Find where the given text appears and provide that cell's center as (X, Y) coordinate. 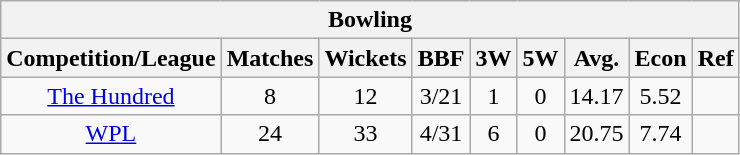
Avg. (596, 58)
8 (270, 96)
Econ (660, 58)
6 (494, 134)
The Hundred (111, 96)
3W (494, 58)
Wickets (366, 58)
Matches (270, 58)
5.52 (660, 96)
3/21 (441, 96)
Bowling (370, 20)
Competition/League (111, 58)
12 (366, 96)
24 (270, 134)
4/31 (441, 134)
14.17 (596, 96)
WPL (111, 134)
20.75 (596, 134)
7.74 (660, 134)
BBF (441, 58)
1 (494, 96)
Ref (716, 58)
33 (366, 134)
5W (540, 58)
